Determine the [x, y] coordinate at the center of the cell enclosing the given text.  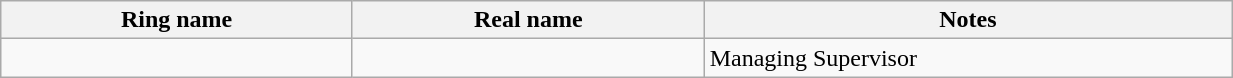
Real name [528, 20]
Managing Supervisor [968, 58]
Ring name [177, 20]
Notes [968, 20]
